Capture the cell that displays the provided text and extract its (X, Y) central coordinate. 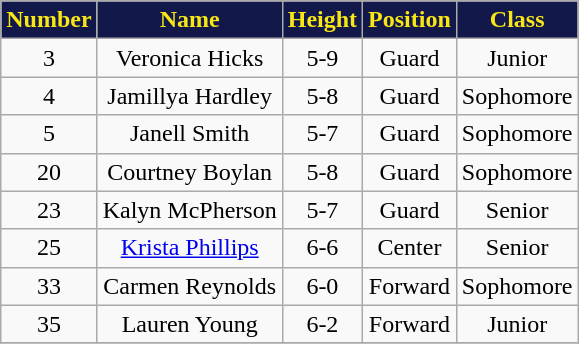
Lauren Young (190, 324)
Center (410, 248)
Carmen Reynolds (190, 286)
35 (49, 324)
Class (517, 20)
Jamillya Hardley (190, 96)
Name (190, 20)
Krista Phillips (190, 248)
4 (49, 96)
Number (49, 20)
Courtney Boylan (190, 172)
Position (410, 20)
Kalyn McPherson (190, 210)
6-6 (322, 248)
5-9 (322, 58)
6-0 (322, 286)
Veronica Hicks (190, 58)
6-2 (322, 324)
23 (49, 210)
33 (49, 286)
Janell Smith (190, 134)
Height (322, 20)
20 (49, 172)
25 (49, 248)
5 (49, 134)
3 (49, 58)
